Extract the [X, Y] coordinate from the center of the cell holding the provided text.  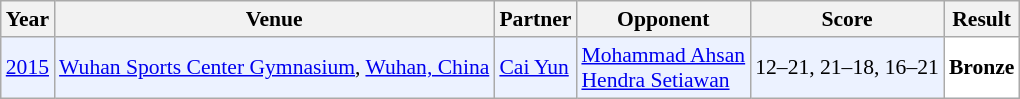
Opponent [663, 19]
Bronze [982, 68]
Cai Yun [535, 68]
12–21, 21–18, 16–21 [847, 68]
Mohammad Ahsan Hendra Setiawan [663, 68]
Score [847, 19]
Result [982, 19]
Year [28, 19]
Wuhan Sports Center Gymnasium, Wuhan, China [274, 68]
2015 [28, 68]
Venue [274, 19]
Partner [535, 19]
